From the cell containing the given text, extract its center point as (x, y) coordinate. 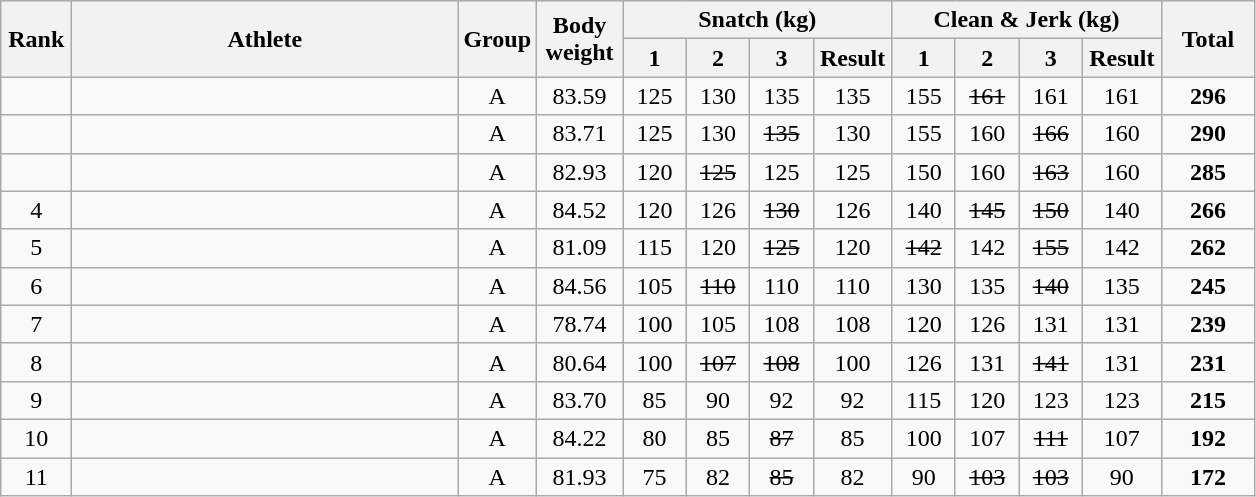
266 (1208, 210)
83.70 (580, 400)
80.64 (580, 362)
84.22 (580, 438)
285 (1208, 172)
81.93 (580, 477)
192 (1208, 438)
84.52 (580, 210)
141 (1051, 362)
82.93 (580, 172)
166 (1051, 134)
296 (1208, 96)
163 (1051, 172)
75 (655, 477)
83.71 (580, 134)
10 (36, 438)
231 (1208, 362)
Athlete (265, 39)
11 (36, 477)
4 (36, 210)
87 (782, 438)
Total (1208, 39)
7 (36, 324)
6 (36, 286)
111 (1051, 438)
78.74 (580, 324)
245 (1208, 286)
Snatch (kg) (758, 20)
80 (655, 438)
262 (1208, 248)
215 (1208, 400)
145 (987, 210)
81.09 (580, 248)
8 (36, 362)
Rank (36, 39)
Clean & Jerk (kg) (1026, 20)
239 (1208, 324)
9 (36, 400)
Group (498, 39)
290 (1208, 134)
5 (36, 248)
84.56 (580, 286)
Body weight (580, 39)
83.59 (580, 96)
172 (1208, 477)
